Search for the cell housing the specified text and yield its (X, Y) center coordinate. 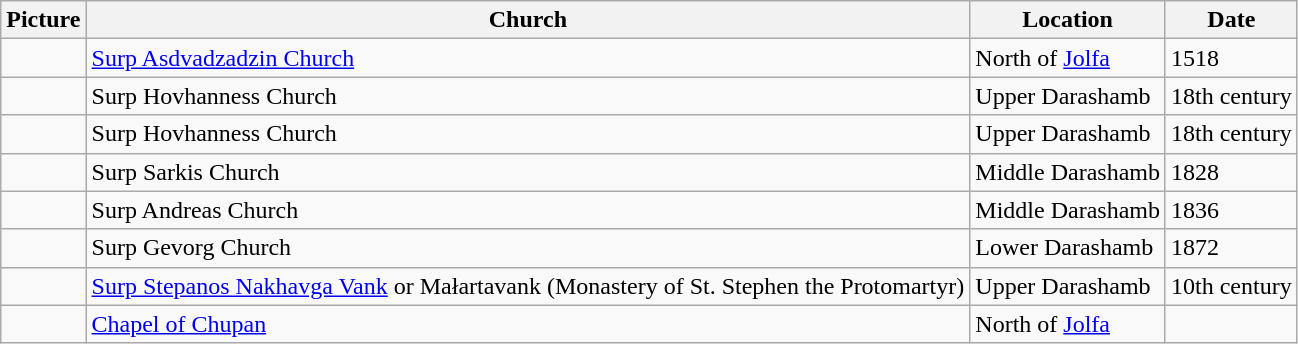
Surp Gevorg Church (528, 248)
Date (1231, 20)
Picture (44, 20)
Surp Stepanos Nakhavga Vank or Małartavank (Monastery of St. Stephen the Protomartyr) (528, 286)
1836 (1231, 210)
Surp Asdvadzadzin Church (528, 58)
1828 (1231, 172)
Surp Andreas Church (528, 210)
10th century (1231, 286)
Surp Sarkis Church (528, 172)
1872 (1231, 248)
Chapel of Chupan (528, 324)
Lower Darashamb (1068, 248)
1518 (1231, 58)
Church (528, 20)
Location (1068, 20)
